Return [X, Y] of the center of cell containing provided text 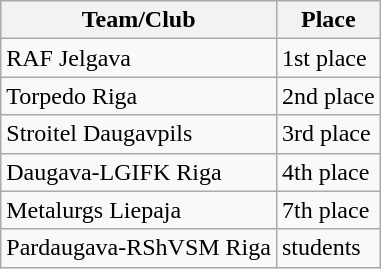
Torpedo Riga [139, 96]
Team/Club [139, 20]
Pardaugava-RShVSM Riga [139, 248]
Metalurgs Liepaja [139, 210]
3rd place [328, 134]
students [328, 248]
4th place [328, 172]
Place [328, 20]
1st place [328, 58]
2nd place [328, 96]
Daugava-LGIFK Riga [139, 172]
Stroitel Daugavpils [139, 134]
7th place [328, 210]
RAF Jelgava [139, 58]
